Search for the cell housing the specified text and yield its [X, Y] center coordinate. 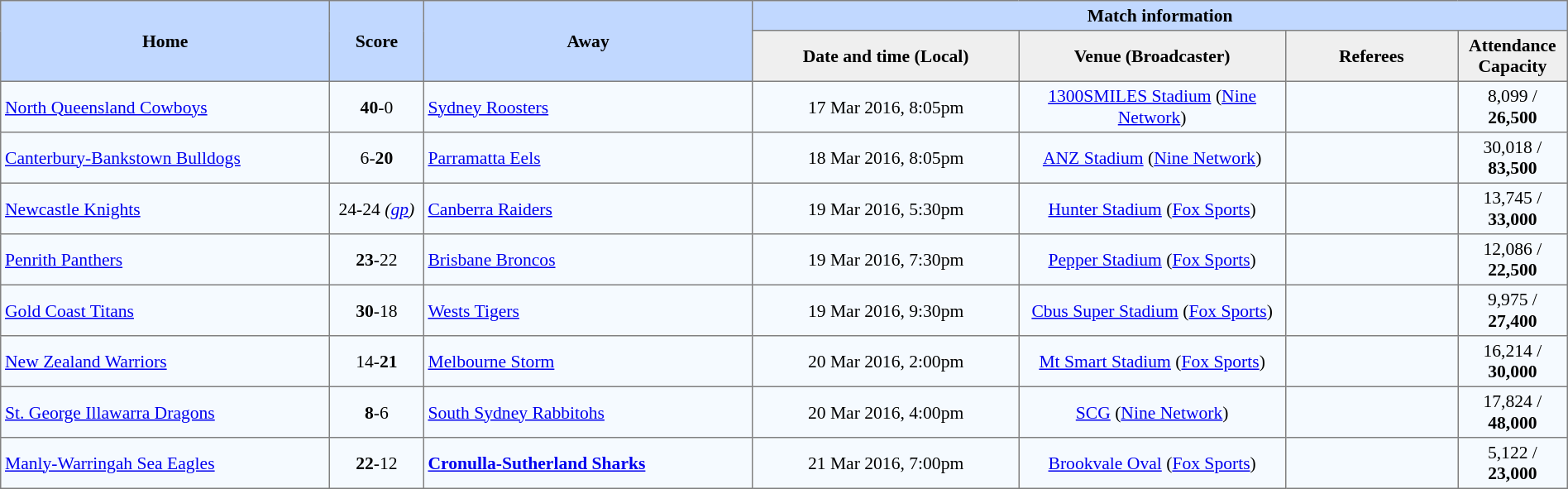
30,018 / 83,500 [1513, 158]
Match information [1159, 16]
5,122 / 23,000 [1513, 463]
Referees [1371, 56]
24-24 (gp) [377, 209]
Brookvale Oval (Fox Sports) [1152, 463]
St. George Illawarra Dragons [165, 412]
Home [165, 41]
12,086 / 22,500 [1513, 260]
21 Mar 2016, 7:00pm [886, 463]
Venue (Broadcaster) [1152, 56]
New Zealand Warriors [165, 362]
22-12 [377, 463]
19 Mar 2016, 5:30pm [886, 209]
19 Mar 2016, 9:30pm [886, 310]
20 Mar 2016, 4:00pm [886, 412]
Penrith Panthers [165, 260]
18 Mar 2016, 8:05pm [886, 158]
SCG (Nine Network) [1152, 412]
Attendance Capacity [1513, 56]
9,975 / 27,400 [1513, 310]
23-22 [377, 260]
8,099 / 26,500 [1513, 107]
North Queensland Cowboys [165, 107]
ANZ Stadium (Nine Network) [1152, 158]
Mt Smart Stadium (Fox Sports) [1152, 362]
20 Mar 2016, 2:00pm [886, 362]
17 Mar 2016, 8:05pm [886, 107]
19 Mar 2016, 7:30pm [886, 260]
14-21 [377, 362]
8-6 [377, 412]
South Sydney Rabbitohs [588, 412]
Cbus Super Stadium (Fox Sports) [1152, 310]
1300SMILES Stadium (Nine Network) [1152, 107]
Wests Tigers [588, 310]
Cronulla-Sutherland Sharks [588, 463]
Brisbane Broncos [588, 260]
Canberra Raiders [588, 209]
Pepper Stadium (Fox Sports) [1152, 260]
17,824 / 48,000 [1513, 412]
Hunter Stadium (Fox Sports) [1152, 209]
Date and time (Local) [886, 56]
Canterbury-Bankstown Bulldogs [165, 158]
Manly-Warringah Sea Eagles [165, 463]
Away [588, 41]
13,745 / 33,000 [1513, 209]
40-0 [377, 107]
30-18 [377, 310]
6-20 [377, 158]
Sydney Roosters [588, 107]
Score [377, 41]
Newcastle Knights [165, 209]
Gold Coast Titans [165, 310]
16,214 / 30,000 [1513, 362]
Parramatta Eels [588, 158]
Melbourne Storm [588, 362]
